Pinpoint the cell where the given text exists, returning its (X, Y) midpoint coordinate. 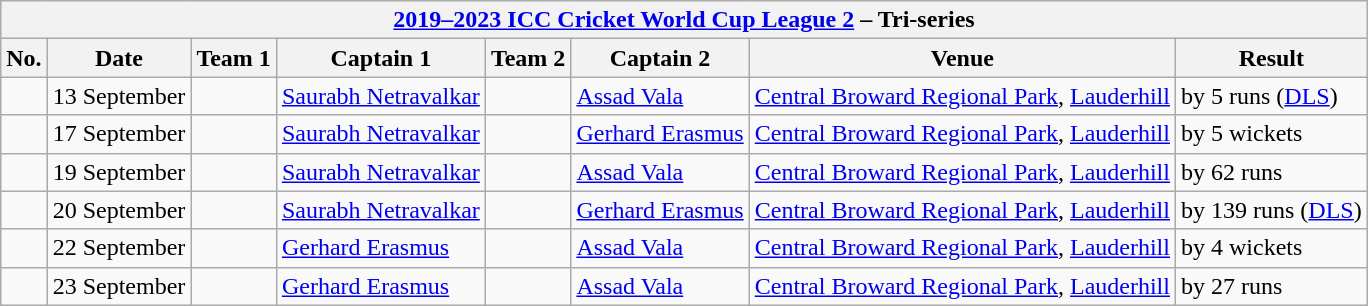
22 September (119, 248)
17 September (119, 134)
Captain 2 (660, 58)
by 5 wickets (1271, 134)
13 September (119, 96)
Captain 1 (380, 58)
19 September (119, 172)
by 5 runs (DLS) (1271, 96)
No. (24, 58)
by 62 runs (1271, 172)
Team 2 (528, 58)
2019–2023 ICC Cricket World Cup League 2 – Tri-series (684, 20)
20 September (119, 210)
by 4 wickets (1271, 248)
Date (119, 58)
by 139 runs (DLS) (1271, 210)
23 September (119, 286)
by 27 runs (1271, 286)
Result (1271, 58)
Team 1 (234, 58)
Venue (962, 58)
